Find where the given text appears and provide that cell's center as [X, Y] coordinate. 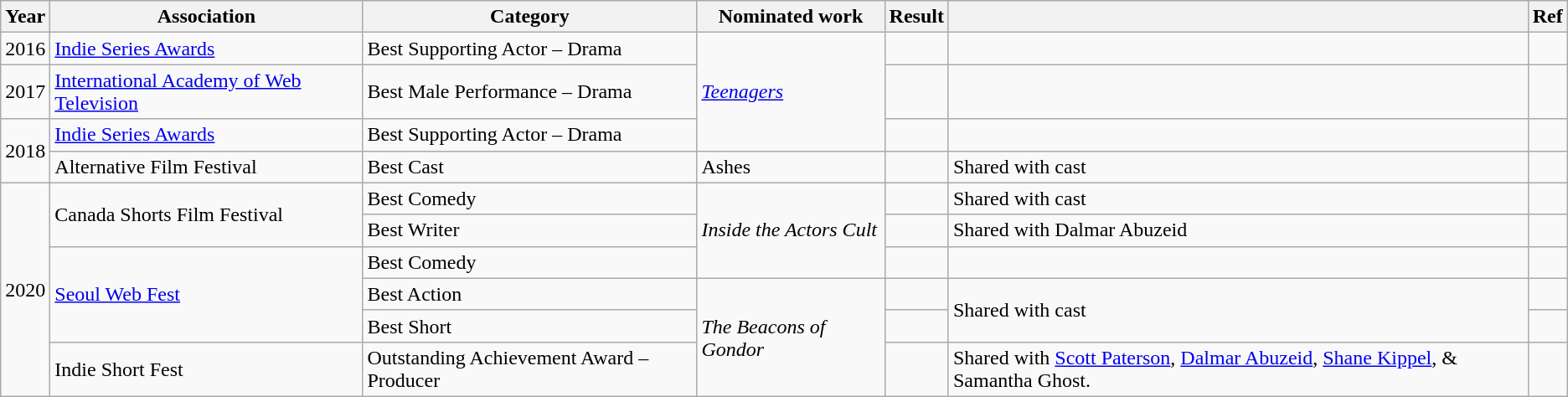
Best Cast [529, 167]
Indie Short Fest [206, 369]
Seoul Web Fest [206, 294]
2018 [25, 151]
The Beacons of Gondor [791, 337]
Alternative Film Festival [206, 167]
Year [25, 17]
Shared with Scott Paterson, Dalmar Abuzeid, Shane Kippel, & Samantha Ghost. [1238, 369]
Nominated work [791, 17]
Ref [1548, 17]
Best Action [529, 294]
2020 [25, 290]
Association [206, 17]
Shared with Dalmar Abuzeid [1238, 230]
Result [916, 17]
Best Short [529, 326]
2017 [25, 92]
Canada Shorts Film Festival [206, 214]
Inside the Actors Cult [791, 230]
2016 [25, 49]
Best Male Performance – Drama [529, 92]
Category [529, 17]
Teenagers [791, 92]
Ashes [791, 167]
International Academy of Web Television [206, 92]
Best Writer [529, 230]
Outstanding Achievement Award – Producer [529, 369]
